Find where the given text appears and provide that cell's center as [x, y] coordinate. 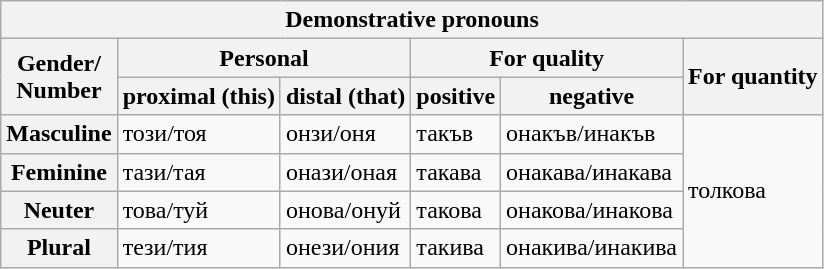
negative [592, 96]
Neuter [59, 210]
онакъв/инакъв [592, 134]
For quality [547, 58]
тези/тия [198, 248]
Personal [264, 58]
това/туй [198, 210]
distal (that) [345, 96]
positive [456, 96]
онова/онуй [345, 210]
такива [456, 248]
Demonstrative pronouns [412, 20]
такъв [456, 134]
толкова [752, 191]
този/тоя [198, 134]
тази/тая [198, 172]
онакава/инакава [592, 172]
онзи/оня [345, 134]
такава [456, 172]
онакова/инакова [592, 210]
Feminine [59, 172]
онези/ония [345, 248]
такова [456, 210]
proximal (this) [198, 96]
Gender/Number [59, 77]
онази/оная [345, 172]
Plural [59, 248]
Masculine [59, 134]
онакива/инакива [592, 248]
For quantity [752, 77]
